Detect which cell encompasses the target text, then output its [x, y] center coordinate. 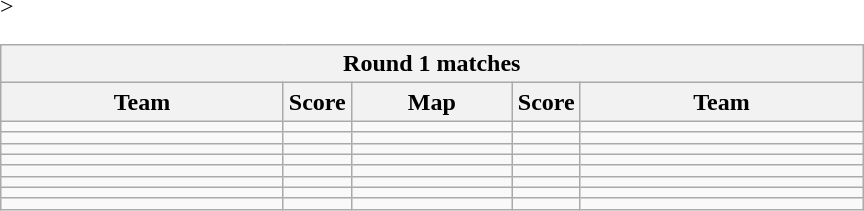
Map [432, 102]
Round 1 matches [432, 64]
